Identify which cell holds the provided text, then report its [x, y] central coordinate. 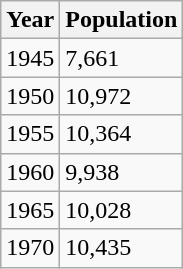
1965 [30, 210]
9,938 [122, 172]
1970 [30, 248]
10,028 [122, 210]
1955 [30, 134]
10,364 [122, 134]
10,435 [122, 248]
10,972 [122, 96]
7,661 [122, 58]
1960 [30, 172]
1945 [30, 58]
Population [122, 20]
Year [30, 20]
1950 [30, 96]
